Provide the [x, y] coordinate of the cell's center where the given text is located.  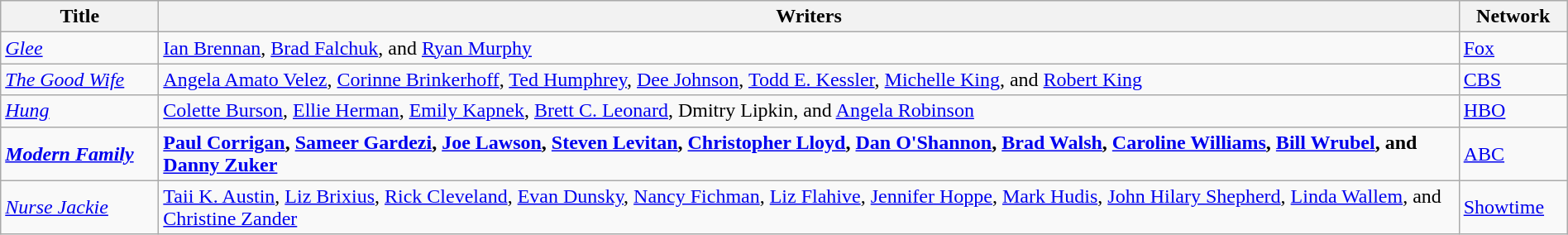
Ian Brennan, Brad Falchuk, and Ryan Murphy [809, 48]
CBS [1513, 79]
Colette Burson, Ellie Herman, Emily Kapnek, Brett C. Leonard, Dmitry Lipkin, and Angela Robinson [809, 111]
Fox [1513, 48]
The Good Wife [79, 79]
Network [1513, 17]
Nurse Jackie [79, 207]
Showtime [1513, 207]
Modern Family [79, 154]
Writers [809, 17]
Hung [79, 111]
HBO [1513, 111]
Title [79, 17]
Glee [79, 48]
Angela Amato Velez, Corinne Brinkerhoff, Ted Humphrey, Dee Johnson, Todd E. Kessler, Michelle King, and Robert King [809, 79]
ABC [1513, 154]
